For the text-containing cell, return its midpoint in [X, Y] coordinate format. 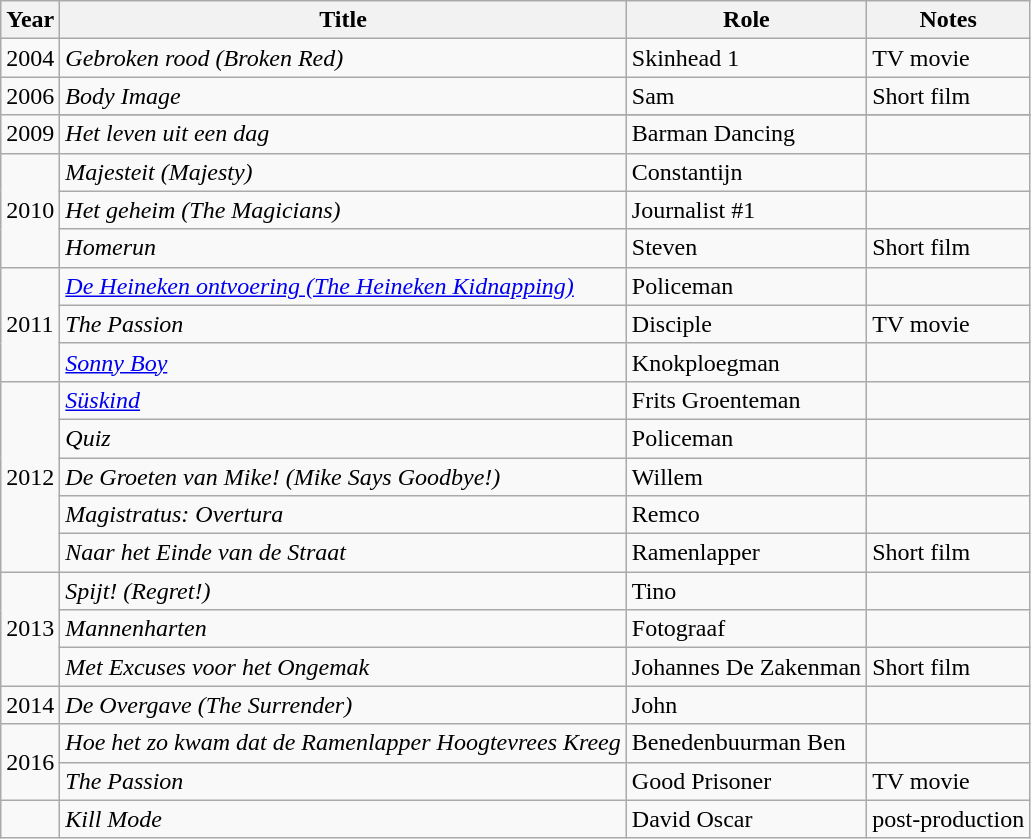
2009 [30, 134]
Hoe het zo kwam dat de Ramenlapper Hoogtevrees Kreeg [343, 743]
David Oscar [746, 819]
Frits Groenteman [746, 400]
Title [343, 20]
Disciple [746, 324]
Spijt! (Regret!) [343, 591]
2014 [30, 705]
Sam [746, 96]
2013 [30, 629]
Mannenharten [343, 629]
2010 [30, 210]
John [746, 705]
Barman Dancing [746, 134]
Constantijn [746, 172]
Tino [746, 591]
De Overgave (The Surrender) [343, 705]
Notes [948, 20]
Body Image [343, 96]
Skinhead 1 [746, 58]
Knokploegman [746, 362]
Naar het Einde van de Straat [343, 553]
De Heineken ontvoering (The Heineken Kidnapping) [343, 286]
Good Prisoner [746, 781]
Homerun [343, 248]
Met Excuses voor het Ongemak [343, 667]
Ramenlapper [746, 553]
2006 [30, 96]
Sonny Boy [343, 362]
Fotograaf [746, 629]
2016 [30, 762]
Kill Mode [343, 819]
2004 [30, 58]
Steven [746, 248]
Süskind [343, 400]
Year [30, 20]
Journalist #1 [746, 210]
post-production [948, 819]
2012 [30, 476]
De Groeten van Mike! (Mike Says Goodbye!) [343, 477]
Het geheim (The Magicians) [343, 210]
Willem [746, 477]
Role [746, 20]
Het leven uit een dag [343, 134]
Benedenbuurman Ben [746, 743]
Quiz [343, 438]
2011 [30, 324]
Majesteit (Majesty) [343, 172]
Gebroken rood (Broken Red) [343, 58]
Johannes De Zakenman [746, 667]
Magistratus: Overtura [343, 515]
Remco [746, 515]
